Capture the cell that displays the provided text and extract its [X, Y] central coordinate. 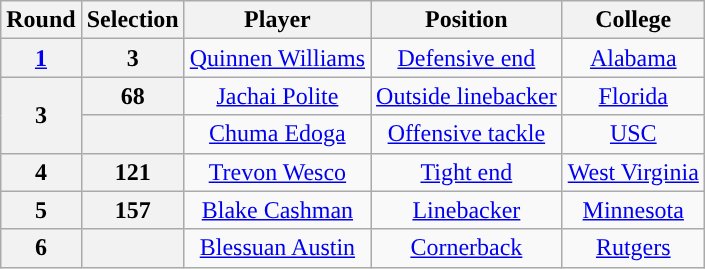
121 [132, 172]
Defensive end [467, 58]
Player [277, 20]
Outside linebacker [467, 96]
Quinnen Williams [277, 58]
USC [633, 134]
Jachai Polite [277, 96]
Offensive tackle [467, 134]
Trevon Wesco [277, 172]
Chuma Edoga [277, 134]
Cornerback [467, 248]
Alabama [633, 58]
Minnesota [633, 210]
Blessuan Austin [277, 248]
1 [41, 58]
College [633, 20]
Linebacker [467, 210]
Tight end [467, 172]
6 [41, 248]
157 [132, 210]
Selection [132, 20]
West Virginia [633, 172]
5 [41, 210]
Florida [633, 96]
Rutgers [633, 248]
Position [467, 20]
68 [132, 96]
4 [41, 172]
Round [41, 20]
Blake Cashman [277, 210]
